Return [x, y] of the center of cell containing provided text 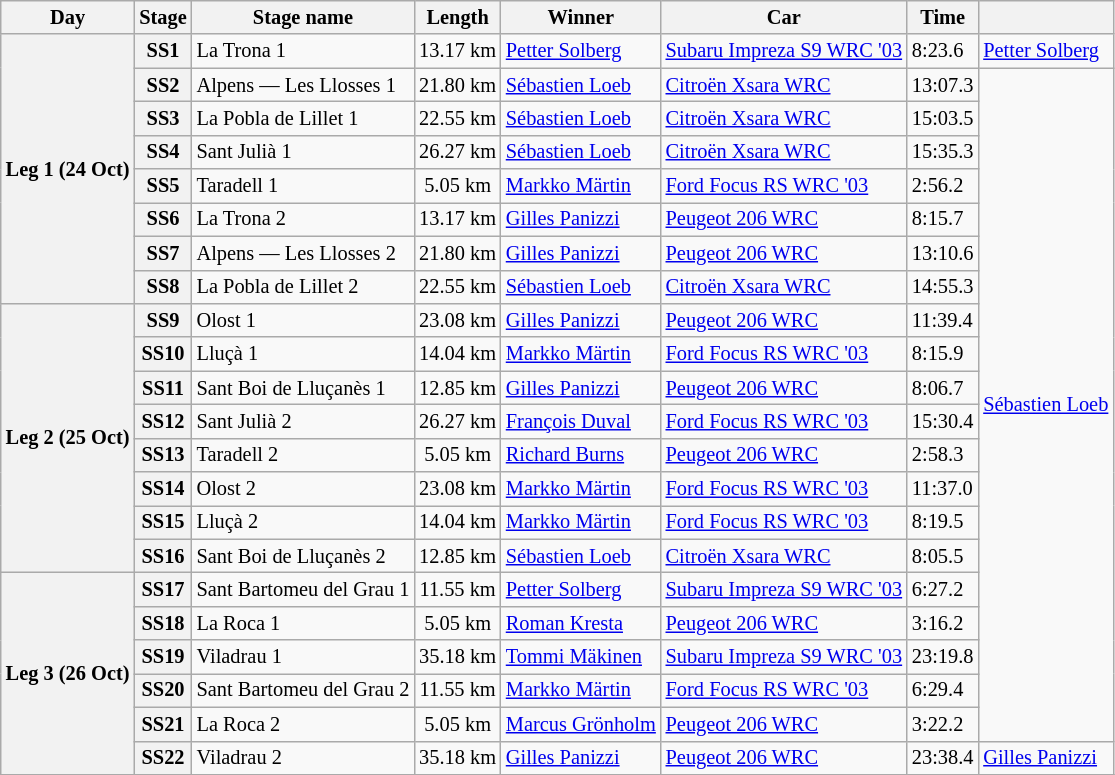
Leg 3 (26 Oct) [68, 673]
Winner [581, 17]
Viladrau 2 [304, 758]
6:29.4 [942, 690]
11:39.4 [942, 320]
Lluçà 2 [304, 522]
8:15.9 [942, 354]
SS8 [162, 287]
La Roca 2 [304, 724]
15:35.3 [942, 152]
SS12 [162, 421]
SS9 [162, 320]
Sant Bartomeu del Grau 2 [304, 690]
SS20 [162, 690]
SS3 [162, 118]
SS22 [162, 758]
Sant Julià 1 [304, 152]
Taradell 1 [304, 186]
La Pobla de Lillet 1 [304, 118]
6:27.2 [942, 589]
SS16 [162, 556]
8:05.5 [942, 556]
14:55.3 [942, 287]
SS21 [162, 724]
13:07.3 [942, 85]
Car [784, 17]
SS13 [162, 455]
3:16.2 [942, 623]
15:03.5 [942, 118]
La Trona 2 [304, 219]
Sant Boi de Lluçanès 1 [304, 388]
Marcus Grönholm [581, 724]
Viladrau 1 [304, 657]
Olost 2 [304, 489]
Length [458, 17]
Olost 1 [304, 320]
15:30.4 [942, 421]
Alpens — Les Llosses 1 [304, 85]
2:58.3 [942, 455]
Leg 1 (24 Oct) [68, 168]
SS17 [162, 589]
SS19 [162, 657]
8:15.7 [942, 219]
SS2 [162, 85]
11:37.0 [942, 489]
Taradell 2 [304, 455]
SS15 [162, 522]
SS6 [162, 219]
13:10.6 [942, 253]
La Pobla de Lillet 2 [304, 287]
SS5 [162, 186]
Alpens — Les Llosses 2 [304, 253]
23:38.4 [942, 758]
2:56.2 [942, 186]
SS1 [162, 51]
La Trona 1 [304, 51]
La Roca 1 [304, 623]
Sant Bartomeu del Grau 1 [304, 589]
Roman Kresta [581, 623]
SS14 [162, 489]
8:23.6 [942, 51]
SS4 [162, 152]
SS10 [162, 354]
SS11 [162, 388]
Stage [162, 17]
Day [68, 17]
8:06.7 [942, 388]
SS7 [162, 253]
3:22.2 [942, 724]
SS18 [162, 623]
8:19.5 [942, 522]
Leg 2 (25 Oct) [68, 438]
23:19.8 [942, 657]
François Duval [581, 421]
Tommi Mäkinen [581, 657]
Sant Boi de Lluçanès 2 [304, 556]
Richard Burns [581, 455]
Stage name [304, 17]
Sant Julià 2 [304, 421]
Lluçà 1 [304, 354]
Time [942, 17]
